Search for the cell housing the specified text and yield its [x, y] center coordinate. 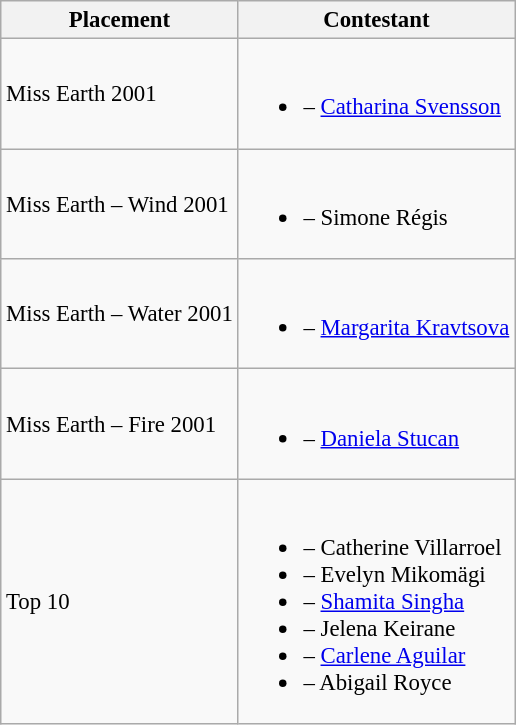
Contestant [376, 20]
Top 10 [120, 602]
Miss Earth – Wind 2001 [120, 204]
– Margarita Kravtsova [376, 314]
– Catharina Svensson [376, 94]
Miss Earth – Fire 2001 [120, 424]
– Daniela Stucan [376, 424]
Miss Earth 2001 [120, 94]
– Catherine Villarroel – Evelyn Mikomägi – Shamita Singha – Jelena Keirane – Carlene Aguilar – Abigail Royce [376, 602]
Placement [120, 20]
Miss Earth – Water 2001 [120, 314]
– Simone Régis [376, 204]
